Pinpoint the cell where the given text exists, returning its [X, Y] midpoint coordinate. 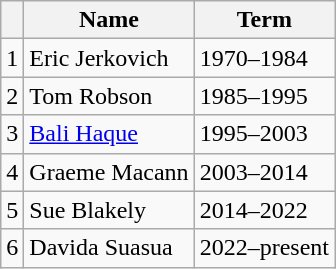
Bali Haque [109, 134]
1985–1995 [264, 96]
2003–2014 [264, 172]
Tom Robson [109, 96]
5 [12, 210]
Eric Jerkovich [109, 58]
6 [12, 248]
3 [12, 134]
Term [264, 20]
4 [12, 172]
1 [12, 58]
Name [109, 20]
Davida Suasua [109, 248]
Graeme Macann [109, 172]
2022–present [264, 248]
2 [12, 96]
1970–1984 [264, 58]
1995–2003 [264, 134]
Sue Blakely [109, 210]
2014–2022 [264, 210]
